Detect which cell encompasses the target text, then output its [X, Y] center coordinate. 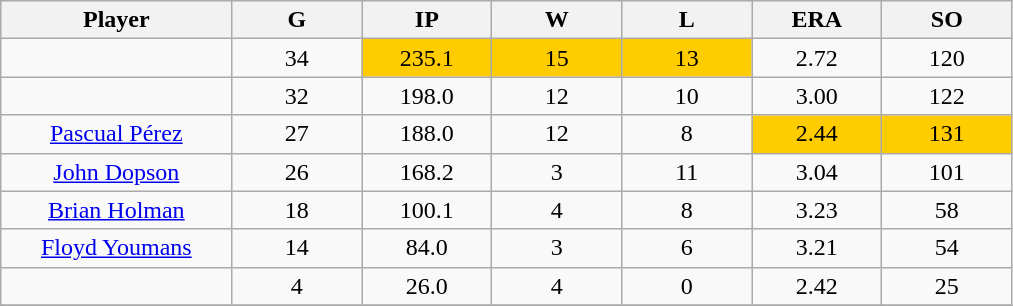
32 [297, 96]
54 [947, 248]
101 [947, 172]
13 [687, 58]
G [297, 20]
188.0 [427, 134]
3.23 [817, 210]
235.1 [427, 58]
84.0 [427, 248]
IP [427, 20]
6 [687, 248]
3.21 [817, 248]
W [557, 20]
100.1 [427, 210]
10 [687, 96]
2.72 [817, 58]
ERA [817, 20]
15 [557, 58]
Brian Holman [116, 210]
120 [947, 58]
27 [297, 134]
58 [947, 210]
131 [947, 134]
18 [297, 210]
11 [687, 172]
198.0 [427, 96]
14 [297, 248]
168.2 [427, 172]
3.04 [817, 172]
3.00 [817, 96]
2.42 [817, 286]
John Dopson [116, 172]
34 [297, 58]
25 [947, 286]
26 [297, 172]
0 [687, 286]
Floyd Youmans [116, 248]
Pascual Pérez [116, 134]
26.0 [427, 286]
2.44 [817, 134]
L [687, 20]
Player [116, 20]
SO [947, 20]
122 [947, 96]
